Locate the cell with the specified text and output its [X, Y] center coordinate. 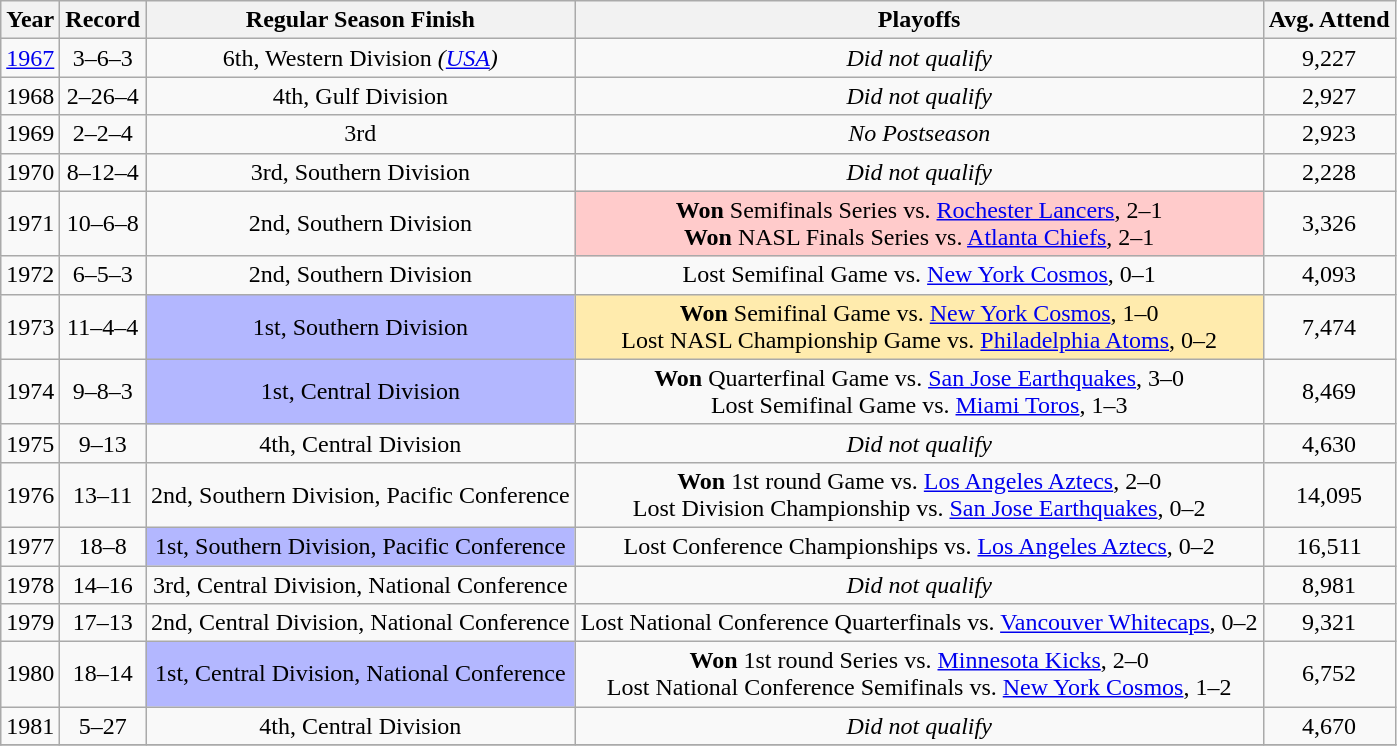
1967 [30, 58]
Won Quarterfinal Game vs. San Jose Earthquakes, 3–0 Lost Semifinal Game vs. Miami Toros, 1–3 [919, 392]
4,670 [1329, 726]
2–2–4 [103, 134]
Won 1st round Series vs. Minnesota Kicks, 2–0 Lost National Conference Semifinals vs. New York Cosmos, 1–2 [919, 674]
Lost Semifinal Game vs. New York Cosmos, 0–1 [919, 275]
1979 [30, 623]
1st, Central Division [361, 392]
1975 [30, 443]
Won 1st round Game vs. Los Angeles Aztecs, 2–0 Lost Division Championship vs. San Jose Earthquakes, 0–2 [919, 494]
No Postseason [919, 134]
3rd, Southern Division [361, 172]
6,752 [1329, 674]
1st, Central Division, National Conference [361, 674]
1978 [30, 585]
13–11 [103, 494]
2,228 [1329, 172]
2,923 [1329, 134]
8,981 [1329, 585]
2,927 [1329, 96]
5–27 [103, 726]
9–13 [103, 443]
10–6–8 [103, 224]
Record [103, 20]
3–6–3 [103, 58]
1981 [30, 726]
2nd, Central Division, National Conference [361, 623]
1980 [30, 674]
6th, Western Division (USA) [361, 58]
18–14 [103, 674]
1st, Southern Division [361, 326]
8,469 [1329, 392]
Lost National Conference Quarterfinals vs. Vancouver Whitecaps, 0–2 [919, 623]
1974 [30, 392]
14–16 [103, 585]
1973 [30, 326]
Avg. Attend [1329, 20]
17–13 [103, 623]
2–26–4 [103, 96]
1972 [30, 275]
1977 [30, 546]
7,474 [1329, 326]
Playoffs [919, 20]
16,511 [1329, 546]
4,630 [1329, 443]
Regular Season Finish [361, 20]
1970 [30, 172]
3,326 [1329, 224]
Won Semifinals Series vs. Rochester Lancers, 2–1 Won NASL Finals Series vs. Atlanta Chiefs, 2–1 [919, 224]
3rd [361, 134]
3rd, Central Division, National Conference [361, 585]
4,093 [1329, 275]
Lost Conference Championships vs. Los Angeles Aztecs, 0–2 [919, 546]
1971 [30, 224]
1968 [30, 96]
1st, Southern Division, Pacific Conference [361, 546]
9,227 [1329, 58]
1969 [30, 134]
9–8–3 [103, 392]
18–8 [103, 546]
11–4–4 [103, 326]
2nd, Southern Division, Pacific Conference [361, 494]
4th, Gulf Division [361, 96]
Won Semifinal Game vs. New York Cosmos, 1–0 Lost NASL Championship Game vs. Philadelphia Atoms, 0–2 [919, 326]
14,095 [1329, 494]
1976 [30, 494]
Year [30, 20]
8–12–4 [103, 172]
9,321 [1329, 623]
6–5–3 [103, 275]
